Return (x, y) of the center of cell containing provided text 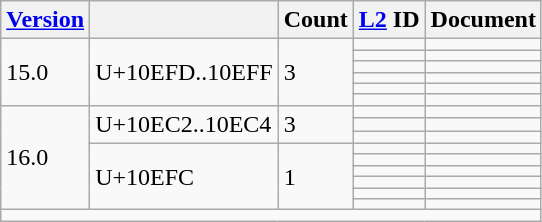
Document (483, 20)
Version (46, 20)
U+10EC2..10EC4 (184, 124)
16.0 (46, 157)
15.0 (46, 72)
U+10EFD..10EFF (184, 72)
Count (316, 20)
U+10EFC (184, 176)
1 (316, 176)
L2 ID (389, 20)
